Find where the given text appears and provide that cell's center as (X, Y) coordinate. 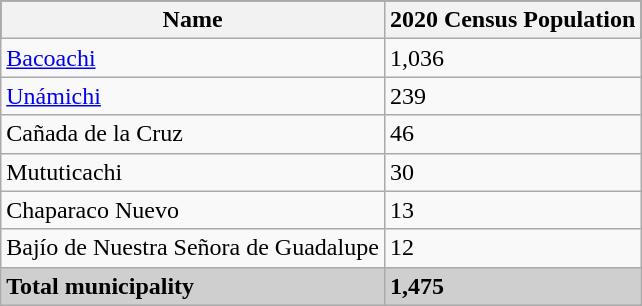
13 (512, 210)
12 (512, 248)
Mututicachi (193, 172)
Name (193, 20)
Chaparaco Nuevo (193, 210)
Bacoachi (193, 58)
Bajío de Nuestra Señora de Guadalupe (193, 248)
30 (512, 172)
Cañada de la Cruz (193, 134)
1,475 (512, 286)
2020 Census Population (512, 20)
46 (512, 134)
239 (512, 96)
1,036 (512, 58)
Total municipality (193, 286)
Unámichi (193, 96)
